Provide the (x, y) coordinate of the cell's center where the given text is located.  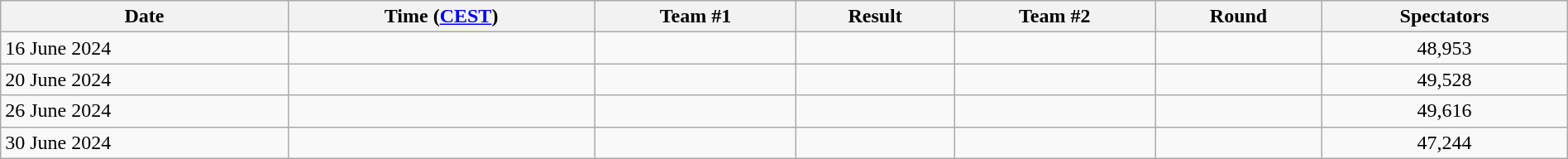
Team #1 (696, 17)
Date (144, 17)
Round (1239, 17)
30 June 2024 (144, 142)
16 June 2024 (144, 48)
26 June 2024 (144, 111)
Spectators (1444, 17)
Time (CEST) (442, 17)
47,244 (1444, 142)
20 June 2024 (144, 79)
Team #2 (1055, 17)
48,953 (1444, 48)
49,616 (1444, 111)
Result (875, 17)
49,528 (1444, 79)
